Return the [X, Y] coordinate for the center point of the cell that contains the specified text.  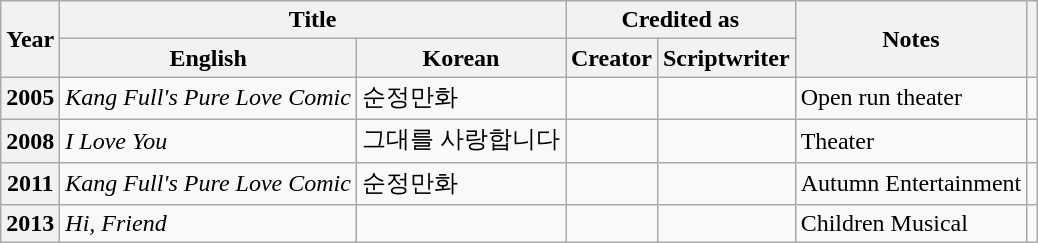
Title [313, 20]
Notes [911, 39]
I Love You [208, 140]
그대를 사랑합니다 [460, 140]
Hi, Friend [208, 224]
English [208, 58]
2011 [30, 184]
Korean [460, 58]
2008 [30, 140]
Children Musical [911, 224]
Autumn Entertainment [911, 184]
2005 [30, 98]
Open run theater [911, 98]
Theater [911, 140]
Scriptwriter [726, 58]
Creator [612, 58]
Credited as [681, 20]
2013 [30, 224]
Year [30, 39]
